Output the [x, y] coordinate of the center of the cell containing the given text.  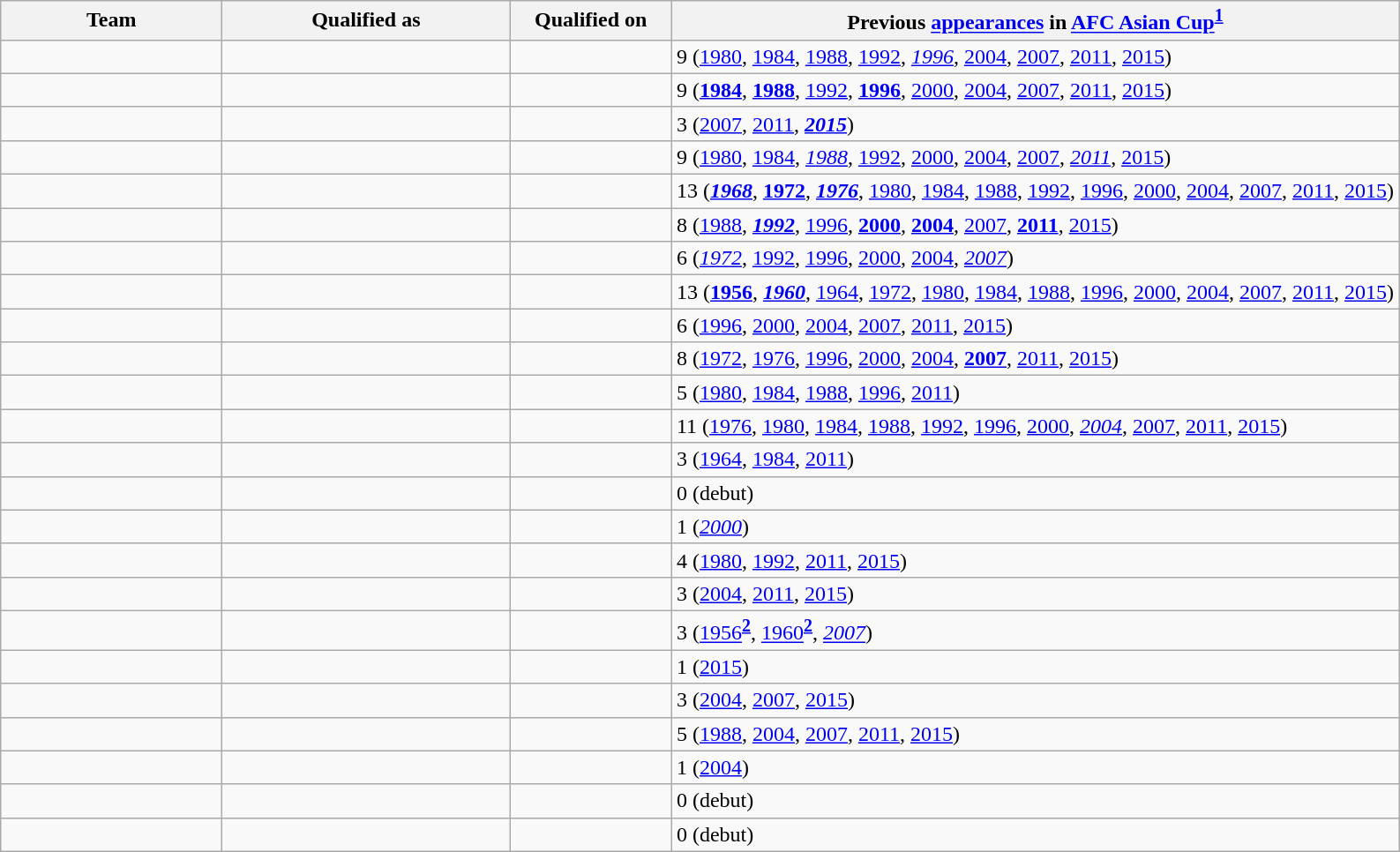
11 (1976, 1980, 1984, 1988, 1992, 1996, 2000, 2004, 2007, 2011, 2015) [1035, 426]
Qualified as [366, 21]
6 (1996, 2000, 2004, 2007, 2011, 2015) [1035, 325]
5 (1980, 1984, 1988, 1996, 2011) [1035, 392]
3 (2004, 2011, 2015) [1035, 594]
9 (1980, 1984, 1988, 1992, 2000, 2004, 2007, 2011, 2015) [1035, 157]
Team [111, 21]
1 (2000) [1035, 527]
3 (19562, 19602, 2007) [1035, 630]
13 (1956, 1960, 1964, 1972, 1980, 1984, 1988, 1996, 2000, 2004, 2007, 2011, 2015) [1035, 292]
9 (1980, 1984, 1988, 1992, 1996, 2004, 2007, 2011, 2015) [1035, 56]
1 (2015) [1035, 667]
Previous appearances in AFC Asian Cup1 [1035, 21]
8 (1972, 1976, 1996, 2000, 2004, 2007, 2011, 2015) [1035, 359]
1 (2004) [1035, 767]
3 (2007, 2011, 2015) [1035, 123]
4 (1980, 1992, 2011, 2015) [1035, 560]
6 (1972, 1992, 1996, 2000, 2004, 2007) [1035, 258]
9 (1984, 1988, 1992, 1996, 2000, 2004, 2007, 2011, 2015) [1035, 90]
3 (1964, 1984, 2011) [1035, 460]
8 (1988, 1992, 1996, 2000, 2004, 2007, 2011, 2015) [1035, 225]
Qualified on [591, 21]
5 (1988, 2004, 2007, 2011, 2015) [1035, 734]
13 (1968, 1972, 1976, 1980, 1984, 1988, 1992, 1996, 2000, 2004, 2007, 2011, 2015) [1035, 191]
3 (2004, 2007, 2015) [1035, 700]
